Locate the cell with the specified text and output its (X, Y) center coordinate. 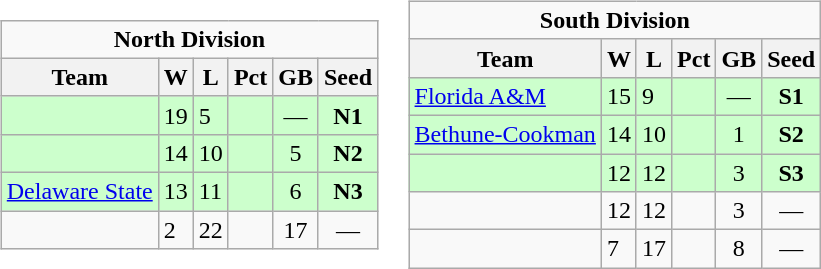
1 (739, 134)
Bethune-Cookman (505, 134)
9 (654, 96)
N2 (348, 153)
South Division (615, 20)
S3 (792, 173)
15 (618, 96)
7 (618, 249)
North Division (189, 39)
22 (210, 230)
2 (176, 230)
19 (176, 115)
S1 (792, 96)
Delaware State (80, 192)
8 (739, 249)
Florida A&M (505, 96)
13 (176, 192)
N3 (348, 192)
S2 (792, 134)
11 (210, 192)
N1 (348, 115)
6 (296, 192)
